Scan for the cell matching the given text and deliver its (x, y) coordinate at center. 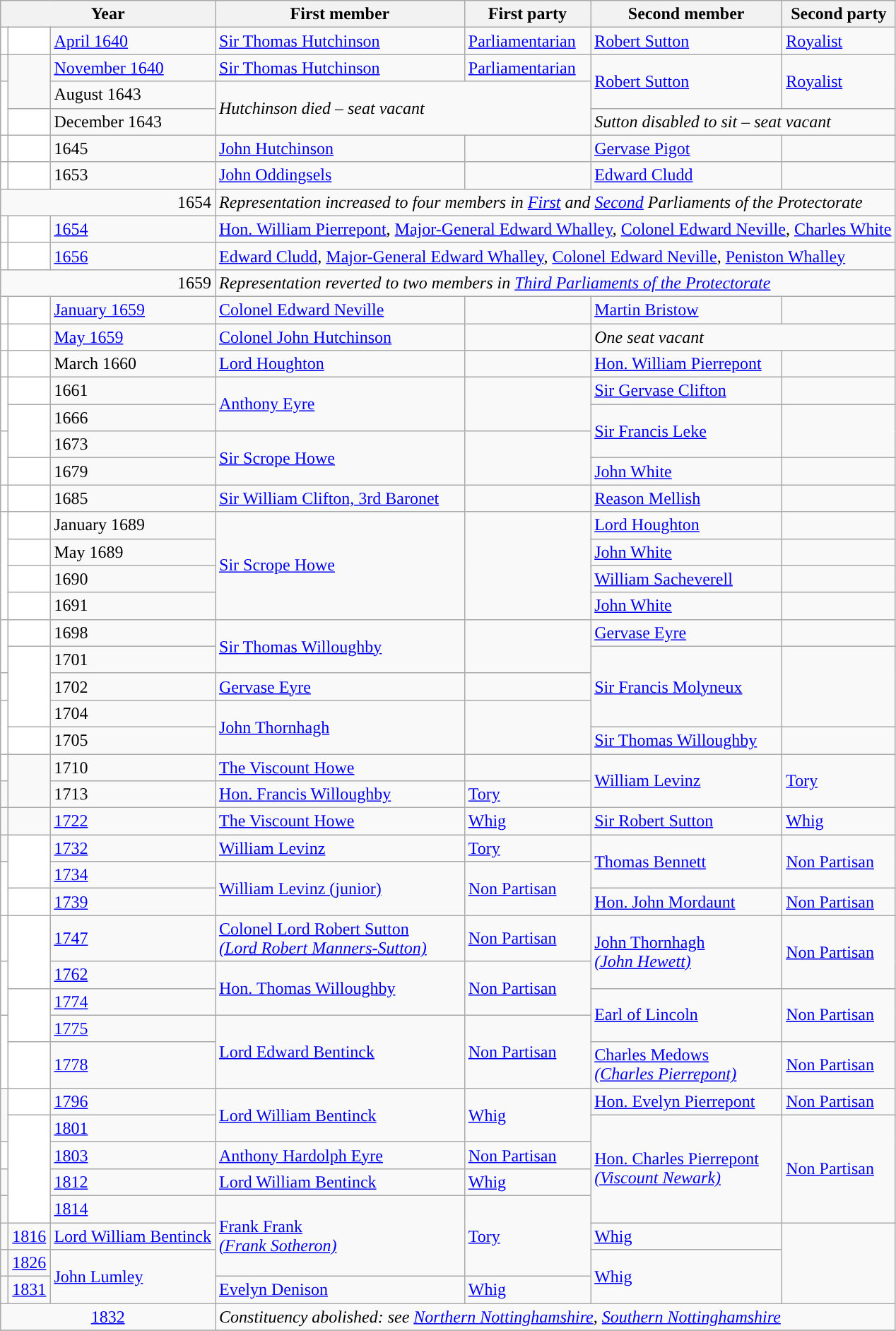
Thomas Bennett (687, 862)
1775 (133, 1028)
1722 (133, 821)
Constituency abolished: see Northern Nottinghamshire, Southern Nottinghamshire (555, 1317)
1747 (133, 939)
Anthony Eyre (339, 404)
Colonel John Hutchinson (339, 337)
Sir Francis Molyneux (687, 686)
William Sacheverell (687, 579)
1701 (133, 659)
Sir Robert Sutton (687, 821)
January 1659 (133, 310)
Colonel Lord Robert Sutton(Lord Robert Manners-Sutton) (339, 939)
Colonel Edward Neville (339, 310)
Edward Cludd, Major-General Edward Whalley, Colonel Edward Neville, Peniston Whalley (555, 256)
March 1660 (133, 364)
December 1643 (133, 122)
Earl of Lincoln (687, 1015)
Second party (839, 14)
1831 (30, 1290)
Sir Francis Leke (687, 431)
Reason Mellish (687, 498)
Hon. Charles Pierrepont(Viscount Newark) (687, 1168)
1673 (133, 445)
John Thornhagh(John Hewett) (687, 951)
Hon. John Mordaunt (687, 902)
1732 (133, 848)
1659 (108, 283)
1778 (133, 1065)
1762 (133, 975)
Hon. Evelyn Pierrepont (687, 1101)
Year (108, 14)
1702 (133, 686)
Representation increased to four members in First and Second Parliaments of the Protectorate (555, 202)
Lord Edward Bentinck (339, 1052)
1698 (133, 633)
1796 (133, 1101)
1812 (133, 1182)
Second member (687, 14)
John Thornhagh (339, 727)
January 1689 (133, 525)
John Lumley (133, 1277)
First party (527, 14)
August 1643 (133, 95)
Hon. William Pierrepont (687, 364)
1645 (133, 148)
One seat vacant (743, 337)
1691 (133, 606)
Anthony Hardolph Eyre (339, 1155)
1710 (133, 767)
1801 (133, 1128)
1713 (133, 795)
Hon. Thomas Willoughby (339, 988)
Sir Gervase Clifton (687, 391)
John Hutchinson (339, 148)
Sutton disabled to sit – seat vacant (743, 122)
Representation reverted to two members in Third Parliaments of the Protectorate (555, 283)
1704 (133, 713)
May 1659 (133, 337)
1803 (133, 1155)
May 1689 (133, 552)
Evelyn Denison (339, 1290)
John Oddingsels (339, 175)
1814 (133, 1209)
1816 (30, 1236)
November 1640 (133, 68)
1656 (133, 256)
1653 (133, 175)
1685 (133, 498)
1832 (108, 1317)
First member (339, 14)
1666 (133, 418)
1661 (133, 391)
Frank Frank(Frank Sotheron) (339, 1236)
Martin Bristow (687, 310)
1705 (133, 740)
Gervase Pigot (687, 148)
1826 (30, 1263)
1734 (133, 875)
Hon. Francis Willoughby (339, 795)
Hutchinson died – seat vacant (403, 108)
1690 (133, 579)
Edward Cludd (687, 175)
William Levinz (junior) (339, 889)
1679 (133, 471)
Charles Medows(Charles Pierrepont) (687, 1065)
1739 (133, 902)
April 1640 (133, 41)
Hon. William Pierrepont, Major-General Edward Whalley, Colonel Edward Neville, Charles White (555, 229)
Sir William Clifton, 3rd Baronet (339, 498)
1774 (133, 1002)
